Capture the cell that displays the provided text and extract its (X, Y) central coordinate. 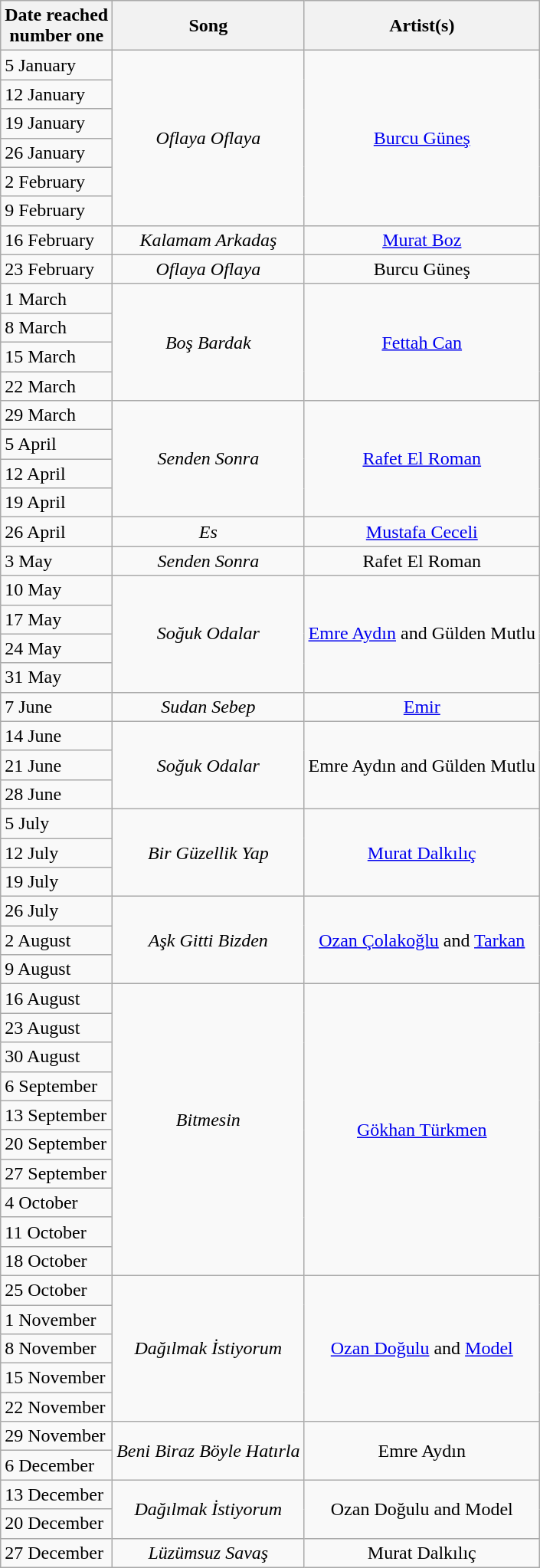
Boş Bardak (208, 342)
12 July (57, 853)
9 August (57, 969)
5 January (57, 65)
20 December (57, 1524)
19 January (57, 123)
2 February (57, 182)
Emre Aydın (422, 1451)
6 December (57, 1465)
17 May (57, 619)
11 October (57, 1232)
Kalamam Arkadaş (208, 240)
Lüzümsuz Savaş (208, 1553)
2 August (57, 940)
26 April (57, 532)
31 May (57, 677)
27 December (57, 1553)
30 August (57, 1057)
28 June (57, 794)
5 April (57, 444)
13 September (57, 1115)
15 November (57, 1378)
12 January (57, 94)
22 November (57, 1407)
22 March (57, 385)
27 September (57, 1173)
25 October (57, 1290)
13 December (57, 1494)
Ozan Çolakoğlu and Tarkan (422, 940)
Emir (422, 707)
3 May (57, 561)
16 February (57, 240)
Bir Güzellik Yap (208, 852)
26 July (57, 911)
9 February (57, 211)
16 August (57, 999)
5 July (57, 823)
19 July (57, 882)
Sudan Sebep (208, 707)
Artist(s) (422, 26)
8 November (57, 1349)
Murat Boz (422, 240)
8 March (57, 327)
1 March (57, 298)
Song (208, 26)
24 May (57, 648)
20 September (57, 1144)
Mustafa Ceceli (422, 532)
14 June (57, 736)
1 November (57, 1319)
12 April (57, 474)
6 September (57, 1086)
18 October (57, 1261)
23 February (57, 269)
Date reachednumber one (57, 26)
19 April (57, 503)
Aşk Gitti Bizden (208, 940)
26 January (57, 153)
Gökhan Türkmen (422, 1130)
21 June (57, 765)
Beni Biraz Böyle Hatırla (208, 1451)
Bitmesin (208, 1130)
29 November (57, 1436)
4 October (57, 1202)
29 March (57, 415)
Es (208, 532)
7 June (57, 707)
23 August (57, 1028)
15 March (57, 356)
Fettah Can (422, 342)
10 May (57, 590)
